Provide the (x, y) coordinate of the cell's center where the given text is located.  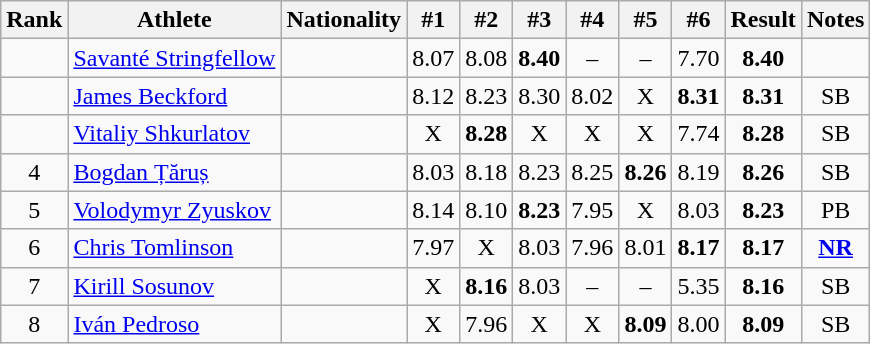
5 (34, 210)
5.35 (698, 286)
7.97 (434, 248)
Nationality (344, 20)
8.10 (486, 210)
#5 (646, 20)
Iván Pedroso (174, 324)
8.07 (434, 58)
James Beckford (174, 96)
#1 (434, 20)
8.30 (540, 96)
Rank (34, 20)
PB (835, 210)
8.08 (486, 58)
8.14 (434, 210)
Athlete (174, 20)
#4 (592, 20)
8 (34, 324)
4 (34, 172)
Vitaliy Shkurlatov (174, 134)
#3 (540, 20)
8.12 (434, 96)
8.02 (592, 96)
Bogdan Țăruș (174, 172)
7 (34, 286)
8.01 (646, 248)
8.25 (592, 172)
NR (835, 248)
Result (763, 20)
6 (34, 248)
#6 (698, 20)
8.19 (698, 172)
7.95 (592, 210)
7.74 (698, 134)
Volodymyr Zyuskov (174, 210)
8.00 (698, 324)
#2 (486, 20)
Chris Tomlinson (174, 248)
Notes (835, 20)
8.18 (486, 172)
Kirill Sosunov (174, 286)
7.70 (698, 58)
Savanté Stringfellow (174, 58)
